Find where the given text appears and provide that cell's center as (x, y) coordinate. 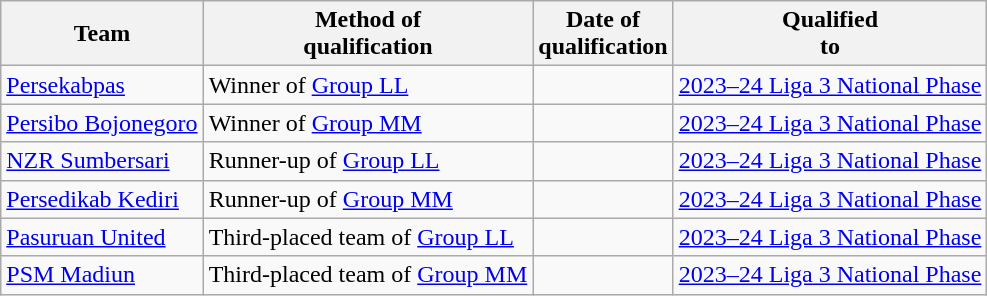
PSM Madiun (102, 275)
Pasuruan United (102, 237)
Team (102, 34)
Third-placed team of Group MM (368, 275)
Date of qualification (603, 34)
Runner-up of Group LL (368, 161)
Winner of Group MM (368, 123)
NZR Sumbersari (102, 161)
Persibo Bojonegoro (102, 123)
Runner-up of Group MM (368, 199)
Method of qualification (368, 34)
Third-placed team of Group LL (368, 237)
Persedikab Kediri (102, 199)
Qualified to (830, 34)
Persekabpas (102, 85)
Winner of Group LL (368, 85)
